Scan for the cell matching the given text and deliver its [x, y] coordinate at center. 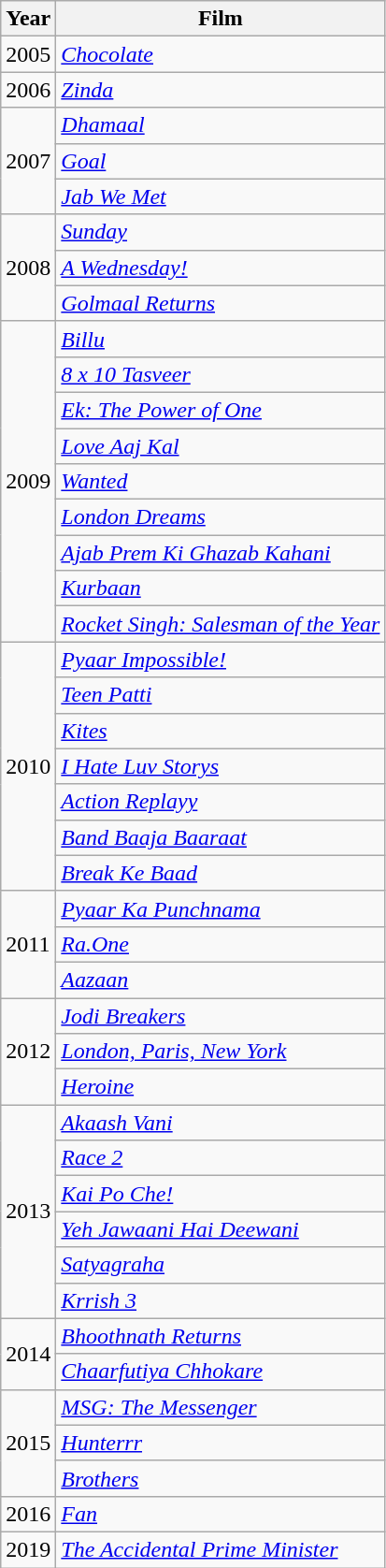
2007 [28, 161]
Jab We Met [221, 196]
Kites [221, 731]
Jodi Breakers [221, 1015]
Yeh Jawaani Hai Deewani [221, 1229]
MSG: The Messenger [221, 1407]
Hunterrr [221, 1443]
Film [221, 19]
2010 [28, 766]
Teen Patti [221, 695]
Akaash Vani [221, 1123]
2019 [28, 1549]
Pyaar Impossible! [221, 660]
Ra.One [221, 944]
Race 2 [221, 1158]
Love Aaj Kal [221, 446]
Satyagraha [221, 1265]
2006 [28, 90]
London Dreams [221, 517]
London, Paris, New York [221, 1052]
2015 [28, 1443]
2005 [28, 54]
Ek: The Power of One [221, 410]
2013 [28, 1212]
2016 [28, 1514]
A Wednesday! [221, 268]
Action Replayy [221, 802]
2012 [28, 1051]
Ajab Prem Ki Ghazab Kahani [221, 553]
Golmaal Returns [221, 303]
Krrish 3 [221, 1300]
2011 [28, 944]
Brothers [221, 1478]
Bhoothnath Returns [221, 1336]
Year [28, 19]
Goal [221, 161]
I Hate Luv Storys [221, 766]
Kurbaan [221, 588]
Dhamaal [221, 125]
2008 [28, 268]
8 x 10 Tasveer [221, 374]
2009 [28, 481]
2014 [28, 1354]
Sunday [221, 232]
The Accidental Prime Minister [221, 1549]
Break Ke Baad [221, 873]
Pyaar Ka Punchnama [221, 908]
Rocket Singh: Salesman of the Year [221, 624]
Band Baaja Baaraat [221, 837]
Wanted [221, 482]
Chaarfutiya Chhokare [221, 1372]
Fan [221, 1514]
Aazaan [221, 980]
Zinda [221, 90]
Billu [221, 339]
Heroine [221, 1087]
Kai Po Che! [221, 1194]
Chocolate [221, 54]
